Return [x, y] of the center of cell containing provided text 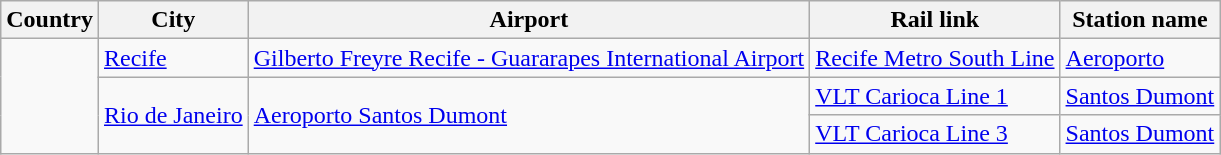
Station name [1140, 20]
Recife Metro South Line [935, 58]
Rio de Janeiro [173, 115]
Gilberto Freyre Recife - Guararapes International Airport [529, 58]
Aeroporto Santos Dumont [529, 115]
VLT Carioca Line 3 [935, 134]
Rail link [935, 20]
Country [50, 20]
Aeroporto [1140, 58]
VLT Carioca Line 1 [935, 96]
Airport [529, 20]
Recife [173, 58]
City [173, 20]
